Output the (x, y) coordinate of the center of the cell containing the given text.  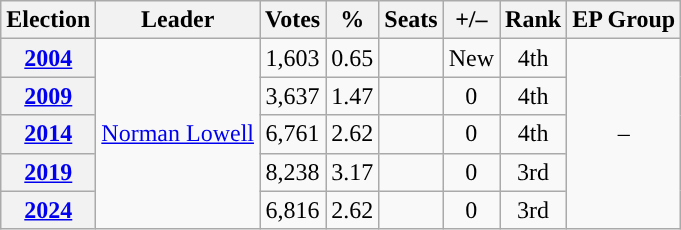
6,761 (293, 134)
+/– (471, 20)
2009 (48, 96)
2014 (48, 134)
Norman Lowell (178, 134)
Leader (178, 20)
New (471, 58)
8,238 (293, 172)
2019 (48, 172)
Seats (411, 20)
3,637 (293, 96)
6,816 (293, 210)
– (624, 134)
Votes (293, 20)
1.47 (352, 96)
3.17 (352, 172)
Election (48, 20)
% (352, 20)
EP Group (624, 20)
2004 (48, 58)
2024 (48, 210)
0.65 (352, 58)
Rank (534, 20)
1,603 (293, 58)
